Search for the cell housing the specified text and yield its (x, y) center coordinate. 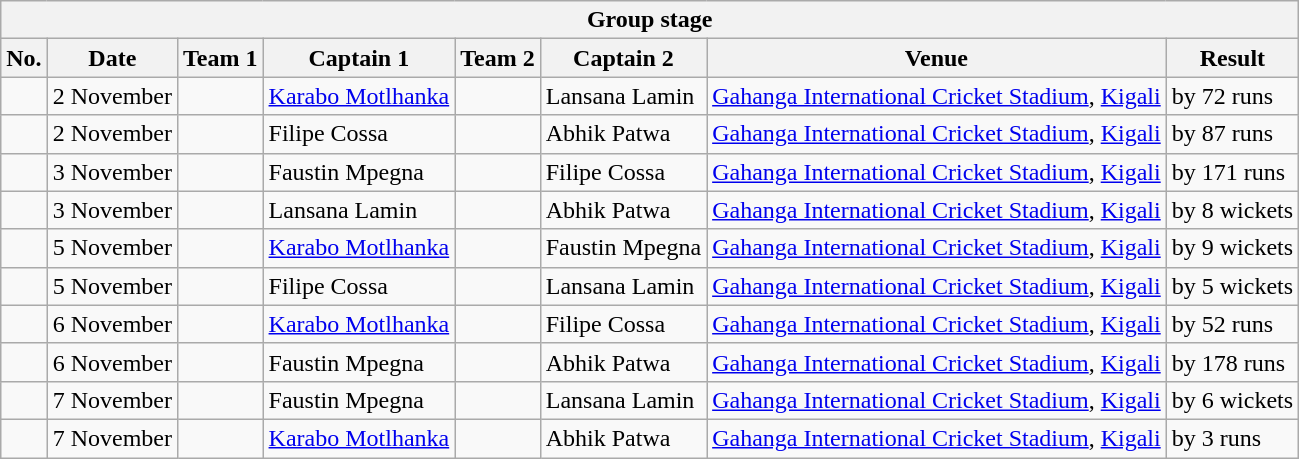
by 178 runs (1232, 362)
by 52 runs (1232, 324)
Team 2 (498, 58)
Venue (937, 58)
Team 1 (221, 58)
by 9 wickets (1232, 248)
by 3 runs (1232, 438)
by 8 wickets (1232, 210)
No. (24, 58)
Captain 1 (359, 58)
Date (112, 58)
by 171 runs (1232, 172)
Group stage (650, 20)
Captain 2 (623, 58)
by 5 wickets (1232, 286)
by 6 wickets (1232, 400)
Result (1232, 58)
by 87 runs (1232, 134)
by 72 runs (1232, 96)
